Extract the (x, y) coordinate from the center of the cell holding the provided text.  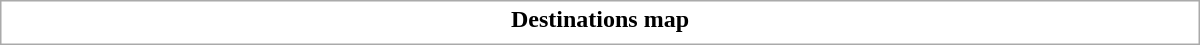
Destinations map (600, 19)
